Locate the cell with the specified text and output its (x, y) center coordinate. 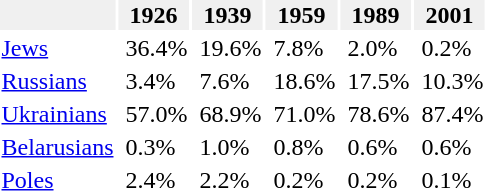
10.3% (450, 81)
1959 (302, 15)
3.4% (154, 81)
78.6% (376, 114)
7.8% (302, 48)
Ukrainians (58, 114)
87.4% (450, 114)
19.6% (228, 48)
Belarusians (58, 147)
0.2% (450, 48)
71.0% (302, 114)
0.8% (302, 147)
68.9% (228, 114)
Jews (58, 48)
0.3% (154, 147)
2001 (450, 15)
2.0% (376, 48)
36.4% (154, 48)
17.5% (376, 81)
Russians (58, 81)
1989 (376, 15)
18.6% (302, 81)
1939 (228, 15)
1926 (154, 15)
7.6% (228, 81)
57.0% (154, 114)
1.0% (228, 147)
